Pinpoint the cell where the given text exists, returning its [x, y] midpoint coordinate. 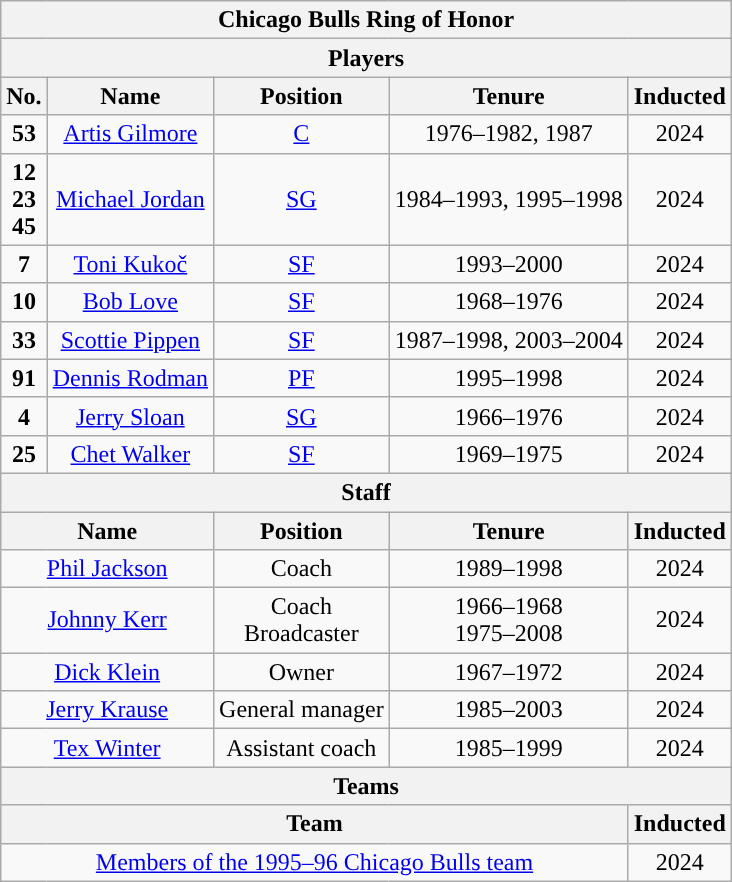
1984–1993, 1995–1998 [508, 199]
1966–1976 [508, 416]
Members of the 1995–96 Chicago Bulls team [314, 862]
Teams [366, 786]
Dick Klein [108, 672]
1987–1998, 2003–2004 [508, 340]
53 [24, 134]
Coach [302, 569]
4 [24, 416]
Staff [366, 492]
Jerry Sloan [130, 416]
25 [24, 454]
No. [24, 96]
CoachBroadcaster [302, 620]
Team [314, 824]
Bob Love [130, 302]
122345 [24, 199]
Michael Jordan [130, 199]
33 [24, 340]
1985–1999 [508, 748]
Chet Walker [130, 454]
1967–1972 [508, 672]
7 [24, 264]
General manager [302, 710]
Dennis Rodman [130, 378]
Jerry Krause [108, 710]
Tex Winter [108, 748]
Artis Gilmore [130, 134]
Johnny Kerr [108, 620]
Chicago Bulls Ring of Honor [366, 20]
1966–19681975–2008 [508, 620]
91 [24, 378]
PF [302, 378]
1968–1976 [508, 302]
C [302, 134]
Owner [302, 672]
1976–1982, 1987 [508, 134]
1989–1998 [508, 569]
1995–1998 [508, 378]
10 [24, 302]
Assistant coach [302, 748]
Players [366, 58]
1969–1975 [508, 454]
Scottie Pippen [130, 340]
Phil Jackson [108, 569]
1993–2000 [508, 264]
1985–2003 [508, 710]
Toni Kukoč [130, 264]
